Capture the cell that displays the provided text and extract its [X, Y] central coordinate. 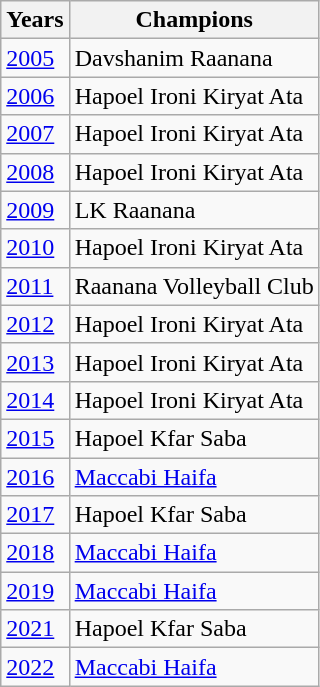
2009 [35, 210]
2016 [35, 477]
2007 [35, 134]
2005 [35, 58]
2008 [35, 172]
2017 [35, 515]
2022 [35, 667]
2014 [35, 400]
2011 [35, 286]
Champions [194, 20]
2013 [35, 362]
Davshanim Raanana [194, 58]
LK Raanana [194, 210]
2006 [35, 96]
2019 [35, 591]
2012 [35, 324]
2010 [35, 248]
2021 [35, 629]
2015 [35, 438]
Years [35, 20]
Raanana Volleyball Club [194, 286]
2018 [35, 553]
